Return [X, Y] of the center of cell containing provided text 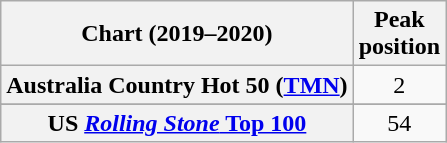
Australia Country Hot 50 (TMN) [177, 85]
Peakposition [399, 34]
US Rolling Stone Top 100 [177, 123]
54 [399, 123]
Chart (2019–2020) [177, 34]
2 [399, 85]
